For the text-containing cell, return its midpoint in (x, y) coordinate format. 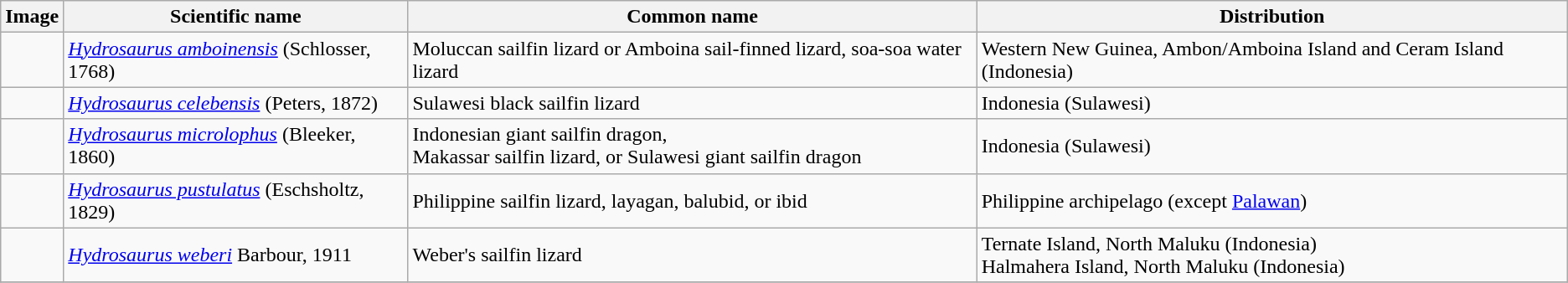
Philippine sailfin lizard, layagan, balubid, or ibid (692, 201)
Sulawesi black sailfin lizard (692, 103)
Hydrosaurus celebensis (Peters, 1872) (236, 103)
Hydrosaurus weberi Barbour, 1911 (236, 255)
Moluccan sailfin lizard or Amboina sail-finned lizard, soa-soa water lizard (692, 60)
Hydrosaurus pustulatus (Eschsholtz, 1829) (236, 201)
Philippine archipelago (except Palawan) (1271, 201)
Ternate Island, North Maluku (Indonesia)Halmahera Island, North Maluku (Indonesia) (1271, 255)
Hydrosaurus microlophus (Bleeker, 1860) (236, 146)
Common name (692, 17)
Weber's sailfin lizard (692, 255)
Distribution (1271, 17)
Indonesian giant sailfin dragon,Makassar sailfin lizard, or Sulawesi giant sailfin dragon (692, 146)
Scientific name (236, 17)
Image (32, 17)
Hydrosaurus amboinensis (Schlosser, 1768) (236, 60)
Western New Guinea, Ambon/Amboina Island and Ceram Island (Indonesia) (1271, 60)
